Locate the cell with the specified text and output its [x, y] center coordinate. 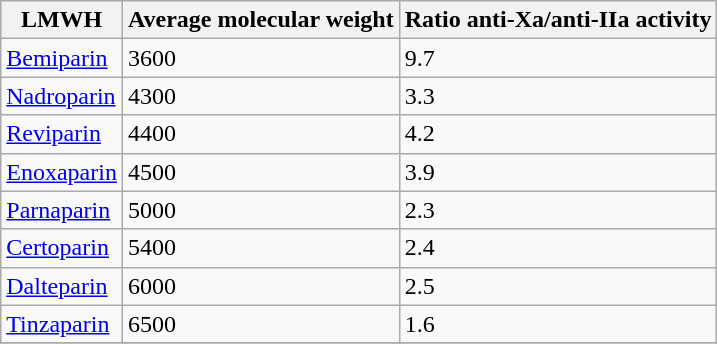
6000 [260, 286]
Tinzaparin [62, 324]
4.2 [558, 134]
5400 [260, 248]
4500 [260, 172]
Nadroparin [62, 96]
2.4 [558, 248]
6500 [260, 324]
Average molecular weight [260, 20]
2.3 [558, 210]
2.5 [558, 286]
Enoxaparin [62, 172]
Reviparin [62, 134]
9.7 [558, 58]
LMWH [62, 20]
4300 [260, 96]
Bemiparin [62, 58]
1.6 [558, 324]
5000 [260, 210]
4400 [260, 134]
Certoparin [62, 248]
3.3 [558, 96]
Dalteparin [62, 286]
3600 [260, 58]
3.9 [558, 172]
Ratio anti-Xa/anti-IIa activity [558, 20]
Parnaparin [62, 210]
